For the text-containing cell, return its midpoint in (x, y) coordinate format. 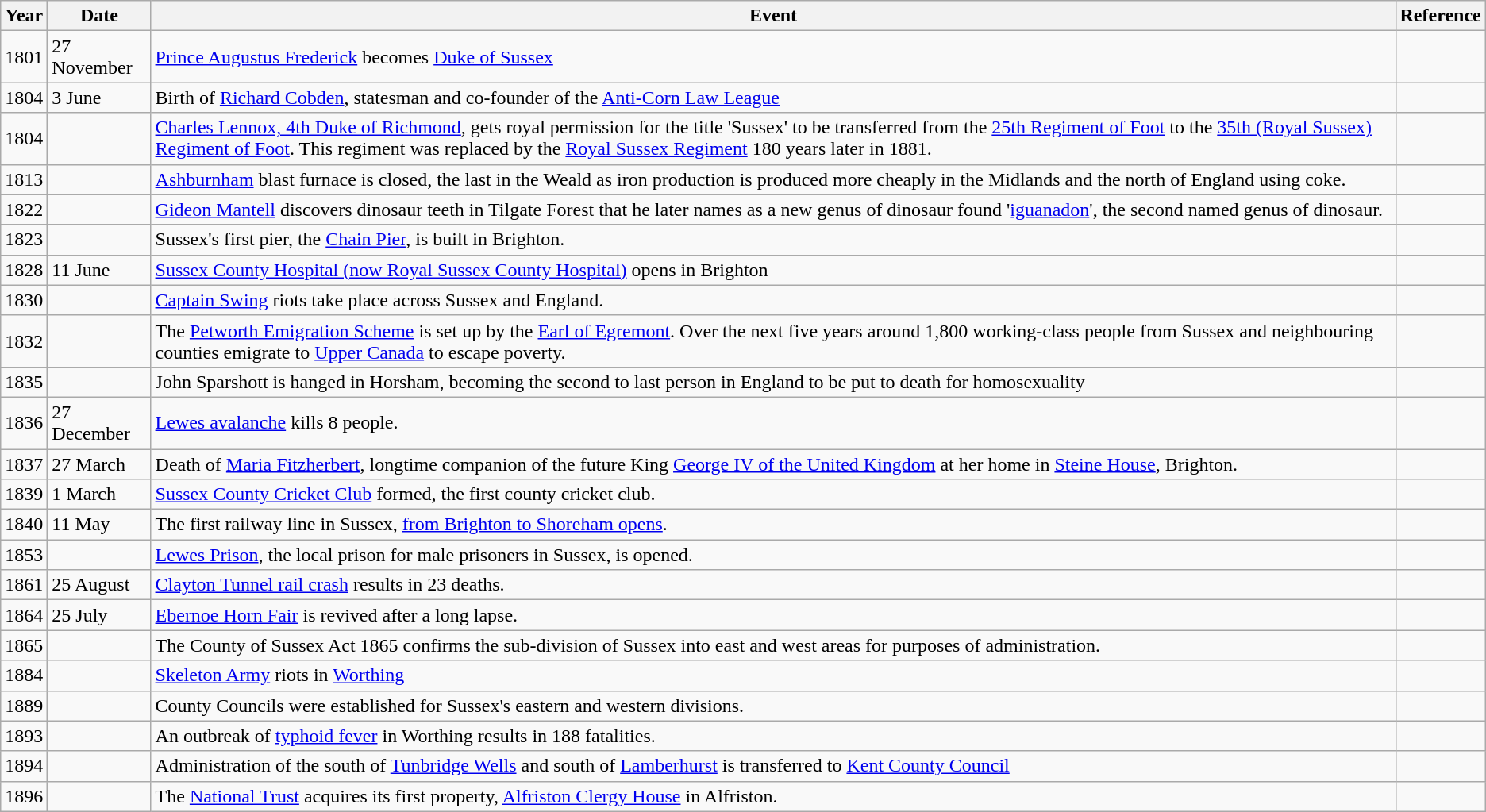
Death of Maria Fitzherbert, longtime companion of the future King George IV of the United Kingdom at her home in Steine House, Brighton. (773, 464)
County Councils were established for Sussex's eastern and western divisions. (773, 706)
Date (99, 16)
The County of Sussex Act 1865 confirms the sub-division of Sussex into east and west areas for purposes of administration. (773, 645)
An outbreak of typhoid fever in Worthing results in 188 fatalities. (773, 736)
Reference (1440, 16)
Sussex County Cricket Club formed, the first county cricket club. (773, 495)
Prince Augustus Frederick becomes Duke of Sussex (773, 57)
27 December (99, 422)
1853 (24, 555)
Sussex County Hospital (now Royal Sussex County Hospital) opens in Brighton (773, 270)
1828 (24, 270)
27 November (99, 57)
Birth of Richard Cobden, statesman and co-founder of the Anti-Corn Law League (773, 98)
27 March (99, 464)
1861 (24, 585)
Ebernoe Horn Fair is revived after a long lapse. (773, 615)
Lewes Prison, the local prison for male prisoners in Sussex, is opened. (773, 555)
25 August (99, 585)
Clayton Tunnel rail crash results in 23 deaths. (773, 585)
1813 (24, 179)
1835 (24, 382)
1 March (99, 495)
1822 (24, 210)
1801 (24, 57)
1832 (24, 341)
1823 (24, 240)
1864 (24, 615)
1839 (24, 495)
The National Trust acquires its first property, Alfriston Clergy House in Alfriston. (773, 796)
Captain Swing riots take place across Sussex and England. (773, 300)
1830 (24, 300)
11 May (99, 525)
The first railway line in Sussex, from Brighton to Shoreham opens. (773, 525)
John Sparshott is hanged in Horsham, becoming the second to last person in England to be put to death for homosexuality (773, 382)
25 July (99, 615)
1893 (24, 736)
Sussex's first pier, the Chain Pier, is built in Brighton. (773, 240)
1865 (24, 645)
Skeleton Army riots in Worthing (773, 675)
3 June (99, 98)
Event (773, 16)
1896 (24, 796)
Year (24, 16)
11 June (99, 270)
1884 (24, 675)
1837 (24, 464)
Lewes avalanche kills 8 people. (773, 422)
1894 (24, 766)
1840 (24, 525)
1836 (24, 422)
1889 (24, 706)
Administration of the south of Tunbridge Wells and south of Lamberhurst is transferred to Kent County Council (773, 766)
